Locate the cell with the specified text and output its (X, Y) center coordinate. 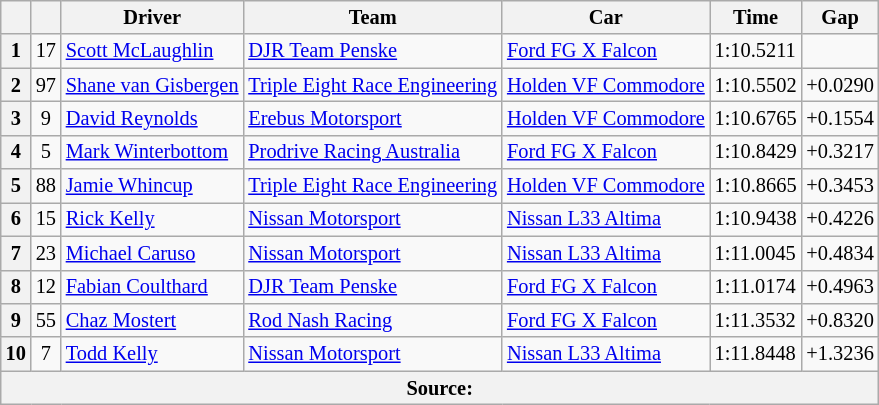
55 (46, 320)
Erebus Motorsport (372, 118)
1:11.8448 (756, 354)
Todd Kelly (152, 354)
+0.4963 (840, 287)
David Reynolds (152, 118)
97 (46, 85)
88 (46, 186)
Chaz Mostert (152, 320)
Time (756, 17)
1:11.3532 (756, 320)
Rick Kelly (152, 219)
Mark Winterbottom (152, 152)
+0.4226 (840, 219)
1:10.5502 (756, 85)
+0.3217 (840, 152)
1:10.5211 (756, 51)
Fabian Coulthard (152, 287)
Scott McLaughlin (152, 51)
15 (46, 219)
+0.3453 (840, 186)
+1.3236 (840, 354)
1:10.6765 (756, 118)
+0.8320 (840, 320)
Team (372, 17)
Car (606, 17)
8 (16, 287)
2 (16, 85)
10 (16, 354)
Shane van Gisbergen (152, 85)
Prodrive Racing Australia (372, 152)
+0.1554 (840, 118)
23 (46, 253)
Driver (152, 17)
1:11.0174 (756, 287)
1:10.8429 (756, 152)
Rod Nash Racing (372, 320)
12 (46, 287)
+0.0290 (840, 85)
17 (46, 51)
+0.4834 (840, 253)
1:10.8665 (756, 186)
6 (16, 219)
3 (16, 118)
1 (16, 51)
Source: (440, 388)
1:10.9438 (756, 219)
1:11.0045 (756, 253)
Michael Caruso (152, 253)
4 (16, 152)
Gap (840, 17)
Jamie Whincup (152, 186)
